Detect which cell encompasses the target text, then output its (x, y) center coordinate. 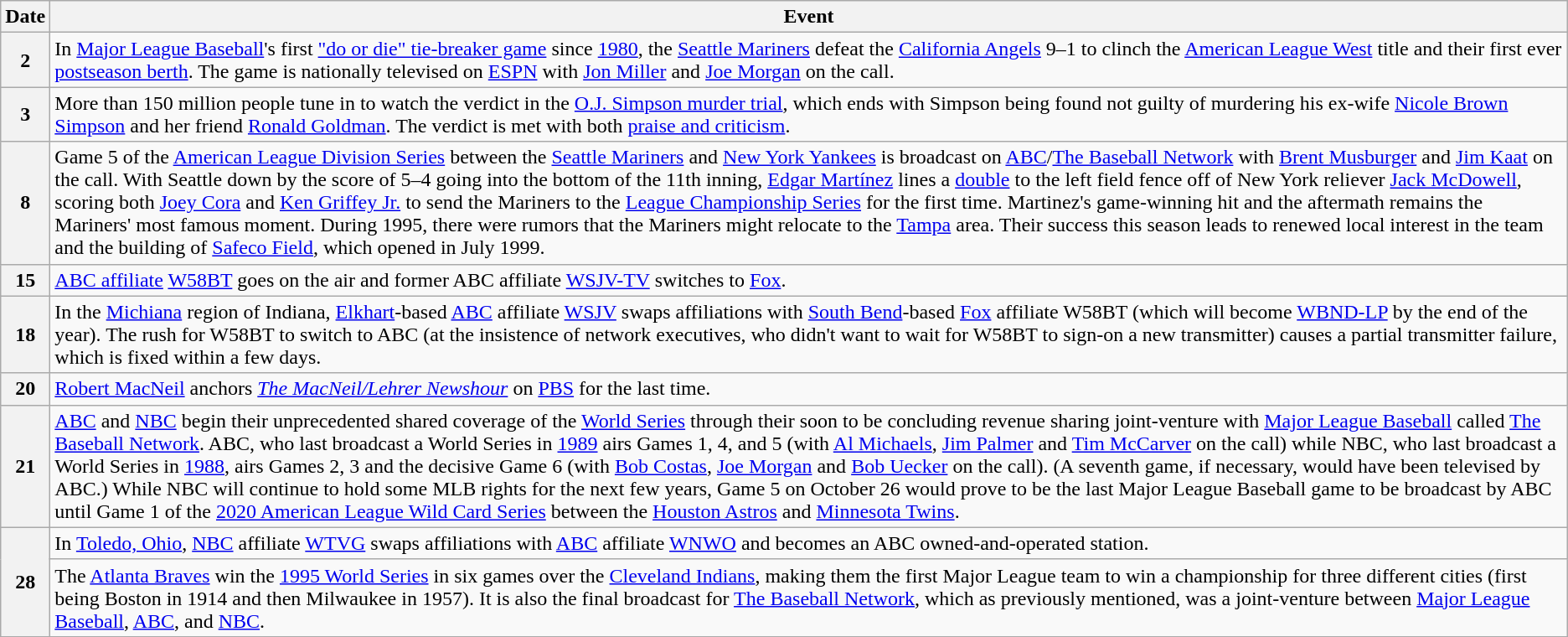
ABC affiliate W58BT goes on the air and former ABC affiliate WSJV-TV switches to Fox. (809, 280)
Robert MacNeil anchors The MacNeil/Lehrer Newshour on PBS for the last time. (809, 389)
In Toledo, Ohio, NBC affiliate WTVG swaps affiliations with ABC affiliate WNWO and becomes an ABC owned-and-operated station. (809, 543)
Event (809, 17)
15 (25, 280)
Date (25, 17)
2 (25, 60)
28 (25, 582)
21 (25, 466)
18 (25, 334)
20 (25, 389)
3 (25, 114)
8 (25, 203)
